Output the [x, y] coordinate of the center of the cell containing the given text.  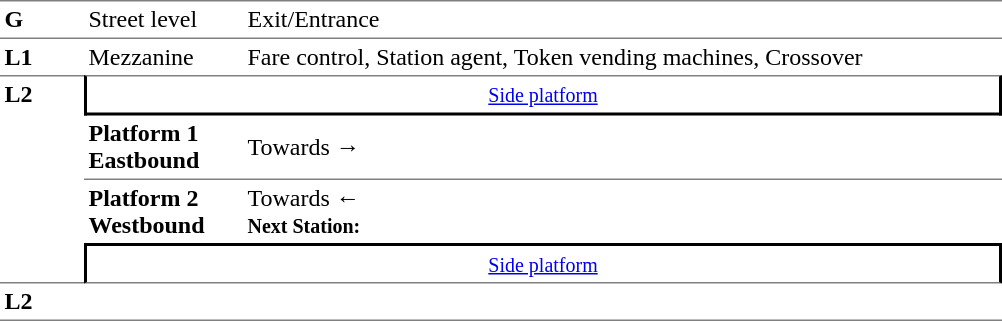
L2 [42, 179]
L1 [42, 57]
Exit/Entrance [622, 20]
G [42, 20]
Platform 2Westbound [164, 212]
Towards → [622, 148]
Platform 1Eastbound [164, 148]
Towards ← Next Station: [622, 212]
Fare control, Station agent, Token vending machines, Crossover [622, 57]
Street level [164, 20]
Mezzanine [164, 57]
